Detect which cell encompasses the target text, then output its [X, Y] center coordinate. 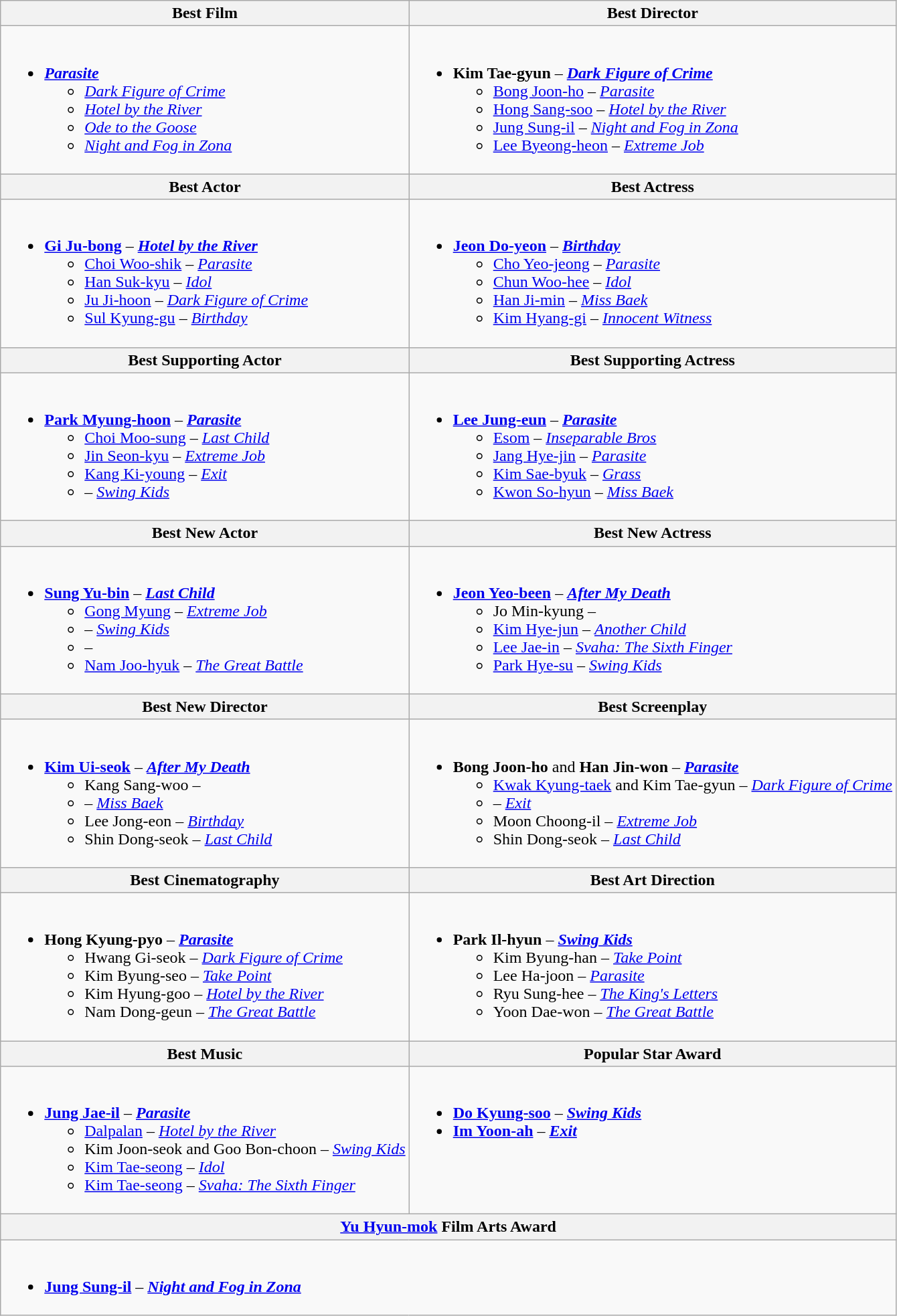
Best Art Direction [652, 880]
Jeon Do-yeon – BirthdayCho Yeo-jeong – ParasiteChun Woo-hee – IdolHan Ji-min – Miss BaekKim Hyang-gi – Innocent Witness [652, 273]
Best Screenplay [652, 707]
Kim Ui-seok – After My DeathKang Sang-woo – – Miss BaekLee Jong-eon – BirthdayShin Dong-seok – Last Child [205, 793]
Do Kyung-soo – Swing KidsIm Yoon-ah – Exit [652, 1140]
Jeon Yeo-been – After My DeathJo Min-kyung – Kim Hye-jun – Another ChildLee Jae-in – Svaha: The Sixth FingerPark Hye-su – Swing Kids [652, 620]
Best Actress [652, 187]
Best Cinematography [205, 880]
Popular Star Award [652, 1054]
Jung Sung-il – Night and Fog in Zona [448, 1278]
Best Music [205, 1054]
Best Actor [205, 187]
Best New Actor [205, 533]
Sung Yu-bin – Last ChildGong Myung – Extreme Job – Swing Kids – Nam Joo-hyuk – The Great Battle [205, 620]
Yu Hyun-mok Film Arts Award [448, 1227]
Best Supporting Actress [652, 360]
Best New Director [205, 707]
Park Myung-hoon – ParasiteChoi Moo-sung – Last ChildJin Seon-kyu – Extreme JobKang Ki-young – Exit – Swing Kids [205, 447]
Best Supporting Actor [205, 360]
Best New Actress [652, 533]
Lee Jung-eun – ParasiteEsom – Inseparable BrosJang Hye-jin – ParasiteKim Sae-byuk – GrassKwon So-hyun – Miss Baek [652, 447]
Best Director [652, 13]
Gi Ju-bong – Hotel by the RiverChoi Woo-shik – ParasiteHan Suk-kyu – IdolJu Ji-hoon – Dark Figure of CrimeSul Kyung-gu – Birthday [205, 273]
Park Il-hyun – Swing KidsKim Byung-han – Take PointLee Ha-joon – ParasiteRyu Sung-hee – The King's LettersYoon Dae-won – The Great Battle [652, 966]
ParasiteDark Figure of CrimeHotel by the RiverOde to the GooseNight and Fog in Zona [205, 100]
Best Film [205, 13]
